From the cell containing the given text, extract its center point as [x, y] coordinate. 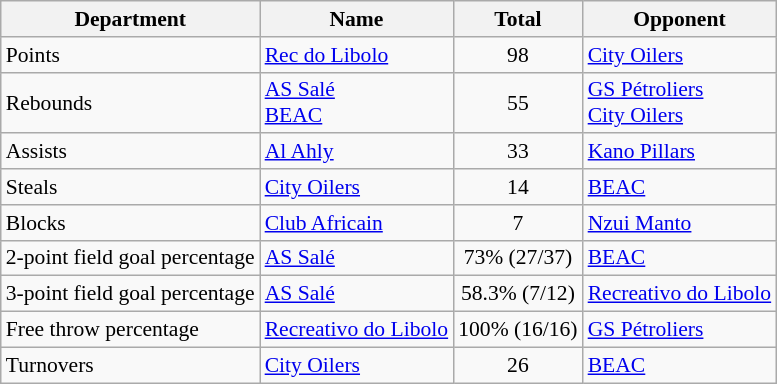
Assists [130, 152]
73% (27/37) [518, 258]
GS Pétroliers [680, 330]
Al Ahly [357, 152]
Name [357, 19]
Rec do Libolo [357, 55]
Rebounds [130, 102]
Turnovers [130, 365]
Opponent [680, 19]
Points [130, 55]
AS Salé BEAC [357, 102]
33 [518, 152]
2-point field goal percentage [130, 258]
Steals [130, 187]
Club Africain [357, 223]
Department [130, 19]
Free throw percentage [130, 330]
Blocks [130, 223]
14 [518, 187]
Kano Pillars [680, 152]
55 [518, 102]
7 [518, 223]
GS Pétroliers City Oilers [680, 102]
58.3% (7/12) [518, 294]
3-point field goal percentage [130, 294]
100% (16/16) [518, 330]
Nzui Manto [680, 223]
26 [518, 365]
Total [518, 19]
98 [518, 55]
